Locate the cell with the specified text and output its (x, y) center coordinate. 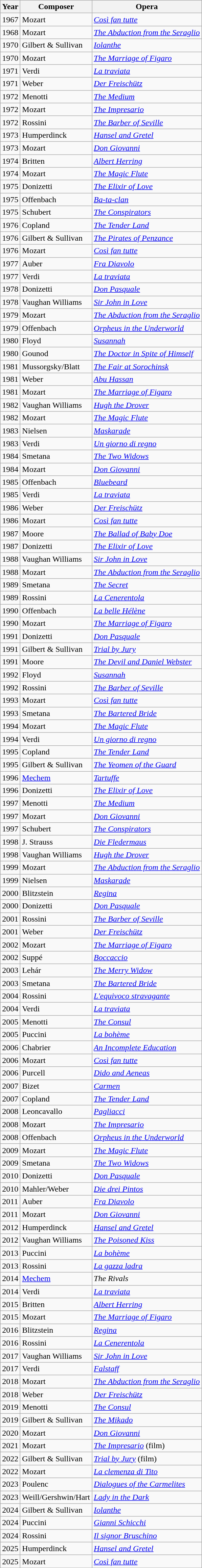
Die drei Pintos (147, 1189)
Mussorgsky/Blatt (56, 366)
The Impresario (film) (147, 1446)
1968 (10, 32)
Bizet (56, 1086)
Pagliacci (147, 1112)
The Poisoned Kiss (147, 1240)
Year (10, 7)
Trial by Jury (147, 649)
The Secret (147, 585)
The Fair at Sorochinsk (147, 366)
Suppé (56, 957)
Carmen (147, 1086)
La belle Hélène (147, 611)
Dido and Aeneas (147, 1073)
Weill/Gershwin/Hart (56, 1497)
Tartuffe (147, 777)
L'equivoco stravagante (147, 996)
Gounod (56, 353)
Dialogues of the Carmelites (147, 1484)
An Incomplete Education (147, 1047)
La clemenza di Tito (147, 1471)
The Mikado (147, 1420)
Abu Hassan (147, 379)
Falstaff (147, 1368)
Lehár (56, 970)
J. Strauss (56, 842)
The Rivals (147, 1279)
Poulenc (56, 1484)
Trial by Jury (film) (147, 1459)
The Pirates of Penzance (147, 238)
Il signor Bruschino (147, 1536)
Boccaccio (147, 957)
The Merry Widow (147, 970)
Gianni Schicchi (147, 1523)
Chabrier (56, 1047)
2021 (10, 1446)
The Yeomen of the Guard (147, 765)
Leoncavallo (56, 1112)
The Devil and Daniel Webster (147, 662)
Lady in the Dark (147, 1497)
Composer (56, 7)
Opera (147, 7)
Ba-ta-clan (147, 200)
Purcell (56, 1073)
Die Fledermaus (147, 842)
The Ballad of Baby Doe (147, 533)
1967 (10, 20)
La gazza ladra (147, 1266)
Bluebeard (147, 482)
2020 (10, 1433)
The Doctor in Spite of Himself (147, 353)
Mahler/Weber (56, 1189)
